Detect which cell encompasses the target text, then output its (X, Y) center coordinate. 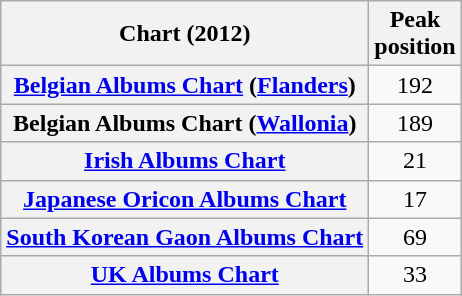
South Korean Gaon Albums Chart (185, 237)
Irish Albums Chart (185, 161)
33 (415, 275)
69 (415, 237)
Japanese Oricon Albums Chart (185, 199)
UK Albums Chart (185, 275)
Belgian Albums Chart (Flanders) (185, 85)
Chart (2012) (185, 34)
Peakposition (415, 34)
21 (415, 161)
17 (415, 199)
189 (415, 123)
Belgian Albums Chart (Wallonia) (185, 123)
192 (415, 85)
